Capture the cell that displays the provided text and extract its (X, Y) central coordinate. 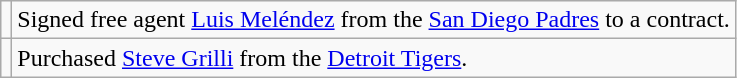
Signed free agent Luis Meléndez from the San Diego Padres to a contract. (374, 20)
Purchased Steve Grilli from the Detroit Tigers. (374, 58)
